Output the [x, y] coordinate of the center of the cell containing the given text.  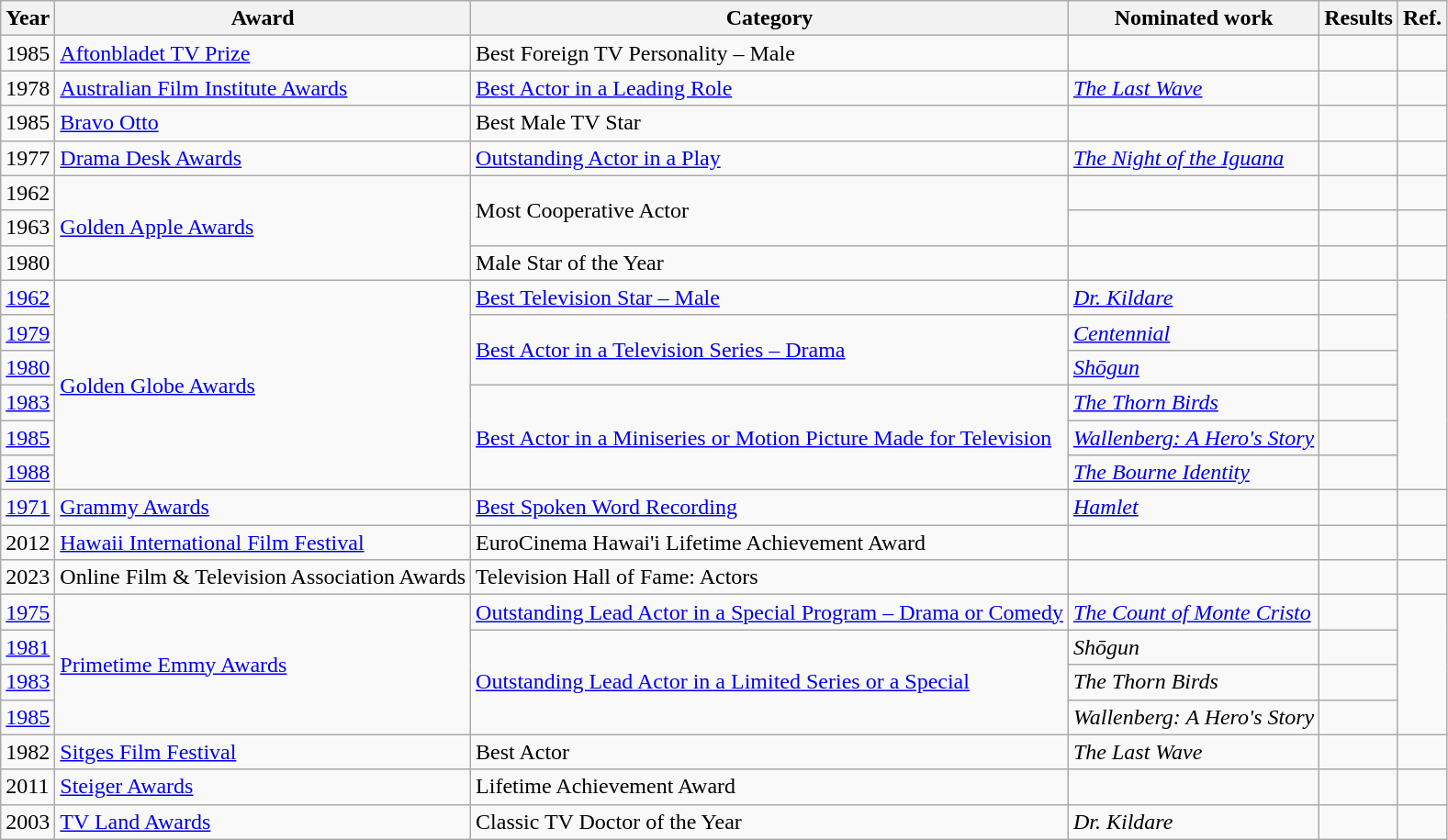
2012 [28, 543]
2003 [28, 822]
TV Land Awards [263, 822]
Classic TV Doctor of the Year [769, 822]
Best Actor [769, 752]
Results [1359, 18]
Most Cooperative Actor [769, 210]
1982 [28, 752]
Outstanding Lead Actor in a Limited Series or a Special [769, 682]
Hawaii International Film Festival [263, 543]
Centennial [1194, 332]
Online Film & Television Association Awards [263, 577]
1963 [28, 228]
2023 [28, 577]
Lifetime Achievement Award [769, 787]
Male Star of the Year [769, 263]
The Count of Monte Cristo [1194, 612]
The Bourne Identity [1194, 473]
EuroCinema Hawai'i Lifetime Achievement Award [769, 543]
Best Spoken Word Recording [769, 508]
1981 [28, 647]
Golden Apple Awards [263, 228]
Primetime Emmy Awards [263, 665]
Ref. [1421, 18]
1988 [28, 473]
Best Actor in a Miniseries or Motion Picture Made for Television [769, 437]
1979 [28, 332]
Drama Desk Awards [263, 158]
Best Foreign TV Personality – Male [769, 53]
Nominated work [1194, 18]
Grammy Awards [263, 508]
Best Male TV Star [769, 123]
Australian Film Institute Awards [263, 88]
1978 [28, 88]
Best Actor in a Television Series – Drama [769, 350]
Award [263, 18]
1977 [28, 158]
Best Television Star – Male [769, 297]
The Night of the Iguana [1194, 158]
Outstanding Lead Actor in a Special Program – Drama or Comedy [769, 612]
Steiger Awards [263, 787]
Category [769, 18]
1975 [28, 612]
Year [28, 18]
Sitges Film Festival [263, 752]
Aftonbladet TV Prize [263, 53]
1971 [28, 508]
Outstanding Actor in a Play [769, 158]
Bravo Otto [263, 123]
Best Actor in a Leading Role [769, 88]
Hamlet [1194, 508]
Television Hall of Fame: Actors [769, 577]
2011 [28, 787]
Golden Globe Awards [263, 385]
